Return (X, Y) of the center of cell containing provided text 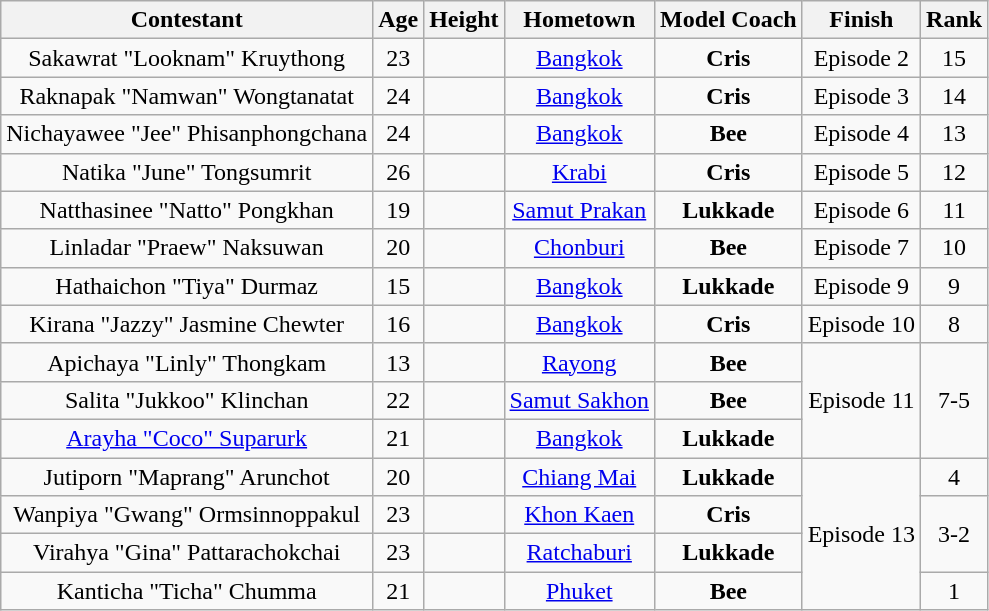
Episode 7 (861, 248)
Linladar "Praew" Naksuwan (187, 248)
Virahya "Gina" Pattarachokchai (187, 553)
Samut Prakan (579, 210)
Samut Sakhon (579, 400)
Krabi (579, 172)
Height (464, 20)
Episode 3 (861, 96)
Hathaichon "Tiya" Durmaz (187, 286)
Wanpiya "Gwang" Ormsinnoppakul (187, 515)
Episode 13 (861, 534)
8 (954, 324)
7-5 (954, 400)
Age (398, 20)
Phuket (579, 591)
Khon Kaen (579, 515)
Contestant (187, 20)
Kanticha "Ticha" Chumma (187, 591)
Episode 10 (861, 324)
Chiang Mai (579, 477)
Arayha "Coco" Suparurk (187, 438)
Jutiporn "Maprang" Arunchot (187, 477)
Model Coach (728, 20)
Episode 6 (861, 210)
14 (954, 96)
26 (398, 172)
11 (954, 210)
22 (398, 400)
10 (954, 248)
Kirana "Jazzy" Jasmine Chewter (187, 324)
Sakawrat "Looknam" Kruythong (187, 58)
Finish (861, 20)
Chonburi (579, 248)
Apichaya "Linly" Thongkam (187, 362)
Raknapak "Namwan" Wongtanatat (187, 96)
Rank (954, 20)
16 (398, 324)
Episode 11 (861, 400)
Nichayawee "Jee" Phisanphongchana (187, 134)
Rayong (579, 362)
1 (954, 591)
12 (954, 172)
9 (954, 286)
Episode 2 (861, 58)
Episode 5 (861, 172)
Natthasinee "Natto" Pongkhan (187, 210)
Salita "Jukkoo" Klinchan (187, 400)
19 (398, 210)
Episode 4 (861, 134)
Natika "June" Tongsumrit (187, 172)
4 (954, 477)
Ratchaburi (579, 553)
Episode 9 (861, 286)
Hometown (579, 20)
3-2 (954, 534)
